Determine the (x, y) coordinate at the center of the cell enclosing the given text.  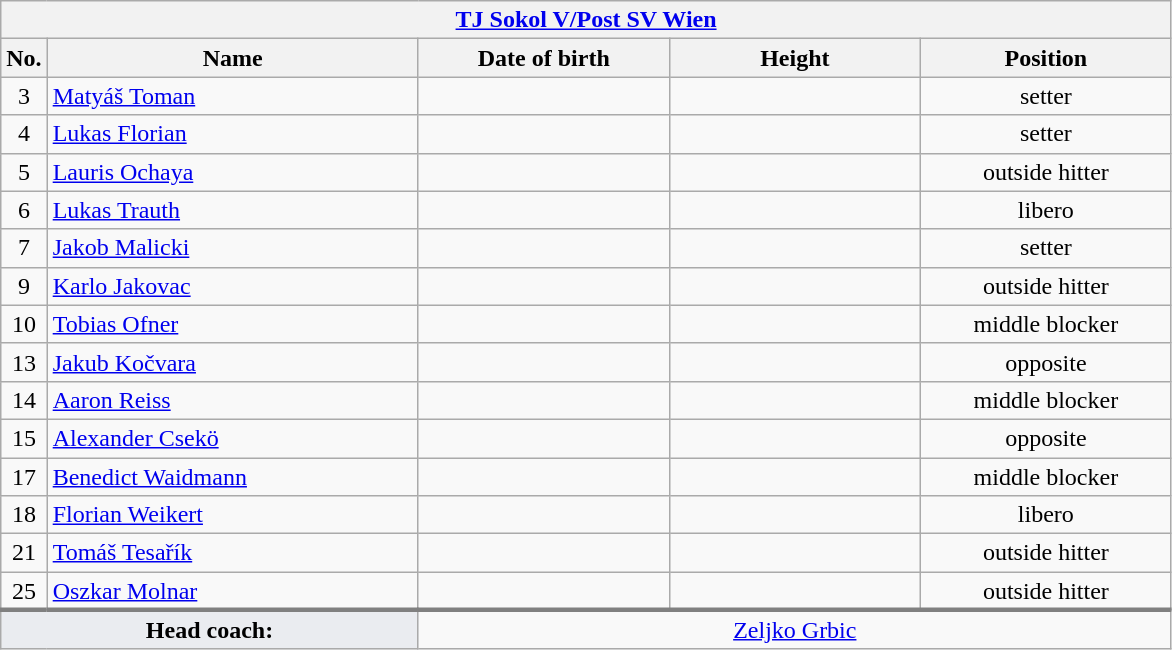
Zeljko Grbic (794, 630)
15 (24, 438)
5 (24, 172)
Name (232, 58)
Karlo Jakovac (232, 286)
Oszkar Molnar (232, 591)
Matyáš Toman (232, 96)
Jakob Malicki (232, 248)
25 (24, 591)
Florian Weikert (232, 515)
13 (24, 362)
Head coach: (210, 630)
7 (24, 248)
TJ Sokol V/Post SV Wien (586, 20)
Aaron Reiss (232, 400)
Lukas Trauth (232, 210)
10 (24, 324)
14 (24, 400)
17 (24, 477)
No. (24, 58)
Lauris Ochaya (232, 172)
Jakub Kočvara (232, 362)
18 (24, 515)
Tomáš Tesařík (232, 553)
9 (24, 286)
3 (24, 96)
Height (794, 58)
Lukas Florian (232, 134)
Alexander Csekö (232, 438)
4 (24, 134)
Benedict Waidmann (232, 477)
Date of birth (544, 58)
Position (1046, 58)
Tobias Ofner (232, 324)
21 (24, 553)
6 (24, 210)
